Identify which cell holds the provided text, then report its [x, y] central coordinate. 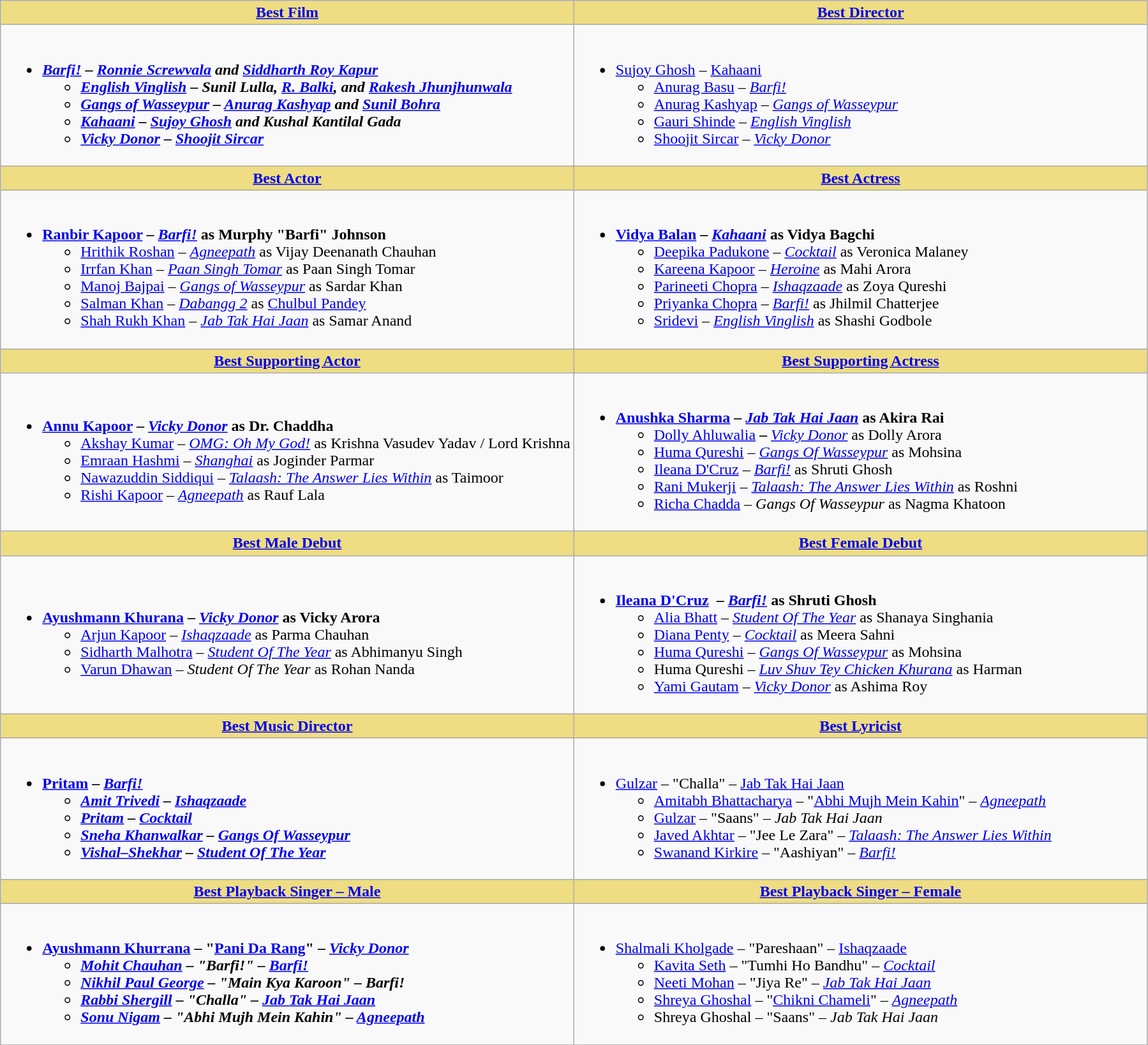
Best Playback Singer – Female [860, 891]
Best Supporting Actor [287, 361]
Best Male Debut [287, 543]
Pritam – Barfi!Amit Trivedi – IshaqzaadePritam – CocktailSneha Khanwalkar – Gangs Of WasseypurVishal–Shekhar – Student Of The Year [287, 808]
Best Playback Singer – Male [287, 891]
Sujoy Ghosh – KahaaniAnurag Basu – Barfi!Anurag Kashyap – Gangs of WasseypurGauri Shinde – English VinglishShoojit Sircar – Vicky Donor [860, 96]
Best Director [860, 13]
Best Music Director [287, 726]
Best Actress [860, 178]
Best Lyricist [860, 726]
Best Actor [287, 178]
Best Supporting Actress [860, 361]
Best Female Debut [860, 543]
Best Film [287, 13]
